Find where the given text appears and provide that cell's center as (X, Y) coordinate. 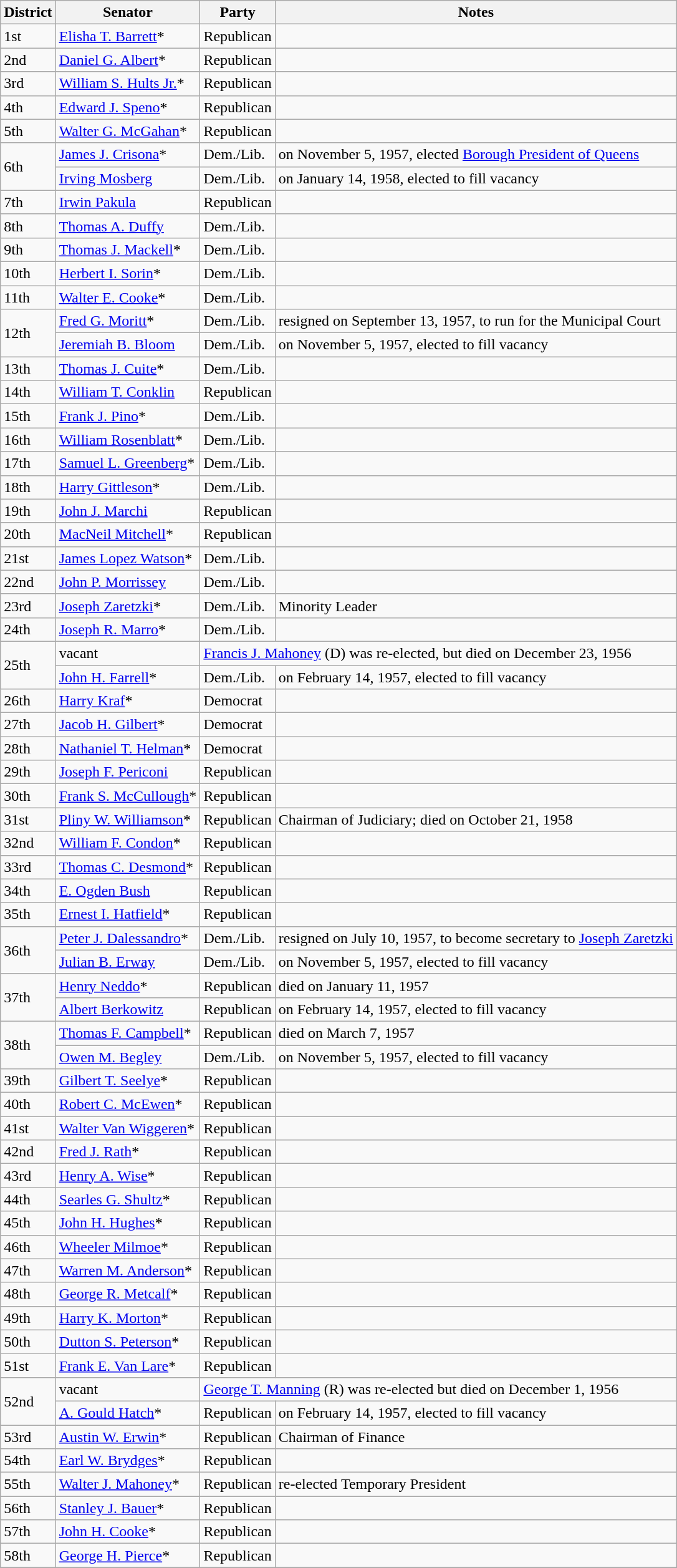
33rd (28, 867)
4th (28, 107)
41st (28, 1128)
Chairman of Finance (476, 1436)
Earl W. Brydges* (128, 1461)
Harry K. Morton* (128, 1318)
Party (238, 12)
on January 14, 1958, elected to fill vacancy (476, 178)
40th (28, 1105)
7th (28, 202)
Irving Mosberg (128, 178)
Thomas J. Mackell* (128, 249)
Harry Kraf* (128, 701)
22nd (28, 582)
Nathaniel T. Helman* (128, 748)
Minority Leader (476, 606)
James Lopez Watson* (128, 558)
57th (28, 1532)
49th (28, 1318)
Samuel L. Greenberg* (128, 463)
54th (28, 1461)
Walter Van Wiggeren* (128, 1128)
Herbert I. Sorin* (128, 273)
died on January 11, 1957 (476, 985)
Pliny W. Williamson* (128, 820)
3rd (28, 84)
53rd (28, 1436)
Frank E. Van Lare* (128, 1365)
Walter G. McGahan* (128, 131)
50th (28, 1342)
William T. Conklin (128, 392)
Daniel G. Albert* (128, 60)
39th (28, 1081)
5th (28, 131)
Jeremiah B. Bloom (128, 345)
William Rosenblatt* (128, 440)
46th (28, 1247)
John H. Cooke* (128, 1532)
Wheeler Milmoe* (128, 1247)
55th (28, 1484)
A. Gould Hatch* (128, 1413)
37th (28, 997)
Jacob H. Gilbert* (128, 725)
44th (28, 1199)
Joseph R. Marro* (128, 629)
Elisha T. Barrett* (128, 36)
resigned on September 13, 1957, to run for the Municipal Court (476, 321)
George H. Pierce* (128, 1556)
George R. Metcalf* (128, 1294)
Thomas J. Cuite* (128, 369)
Irwin Pakula (128, 202)
18th (28, 487)
47th (28, 1270)
George T. Manning (R) was re-elected but died on December 1, 1956 (439, 1389)
8th (28, 226)
1st (28, 36)
48th (28, 1294)
12th (28, 333)
17th (28, 463)
20th (28, 535)
Henry A. Wise* (128, 1176)
34th (28, 891)
Austin W. Erwin* (128, 1436)
died on March 7, 1957 (476, 1033)
36th (28, 950)
Harry Gittleson* (128, 487)
Joseph Zaretzki* (128, 606)
John P. Morrissey (128, 582)
Robert C. McEwen* (128, 1105)
27th (28, 725)
Frank J. Pino* (128, 416)
26th (28, 701)
9th (28, 249)
Walter J. Mahoney* (128, 1484)
Walter E. Cooke* (128, 298)
Fred J. Rath* (128, 1152)
32nd (28, 843)
Gilbert T. Seelye* (128, 1081)
James J. Crisona* (128, 155)
10th (28, 273)
E. Ogden Bush (128, 891)
15th (28, 416)
resigned on July 10, 1957, to become secretary to Joseph Zaretzki (476, 938)
6th (28, 167)
Stanley J. Bauer* (128, 1508)
Frank S. McCullough* (128, 796)
Henry Neddo* (128, 985)
Francis J. Mahoney (D) was re-elected, but died on December 23, 1956 (439, 653)
Thomas F. Campbell* (128, 1033)
29th (28, 772)
John H. Hughes* (128, 1223)
Dutton S. Peterson* (128, 1342)
11th (28, 298)
28th (28, 748)
MacNeil Mitchell* (128, 535)
Joseph F. Periconi (128, 772)
31st (28, 820)
William F. Condon* (128, 843)
re-elected Temporary President (476, 1484)
Peter J. Dalessandro* (128, 938)
William S. Hults Jr.* (128, 84)
Fred G. Moritt* (128, 321)
Notes (476, 12)
30th (28, 796)
Owen M. Begley (128, 1057)
25th (28, 665)
19th (28, 511)
42nd (28, 1152)
16th (28, 440)
52nd (28, 1401)
on November 5, 1957, elected Borough President of Queens (476, 155)
John H. Farrell* (128, 677)
District (28, 12)
14th (28, 392)
45th (28, 1223)
Chairman of Judiciary; died on October 21, 1958 (476, 820)
43rd (28, 1176)
Albert Berkowitz (128, 1009)
58th (28, 1556)
51st (28, 1365)
21st (28, 558)
13th (28, 369)
Ernest I. Hatfield* (128, 914)
Senator (128, 12)
56th (28, 1508)
35th (28, 914)
Thomas C. Desmond* (128, 867)
Edward J. Speno* (128, 107)
2nd (28, 60)
Julian B. Erway (128, 962)
Thomas A. Duffy (128, 226)
Warren M. Anderson* (128, 1270)
24th (28, 629)
John J. Marchi (128, 511)
Searles G. Shultz* (128, 1199)
38th (28, 1045)
23rd (28, 606)
